Pinpoint the cell where the given text exists, returning its [X, Y] midpoint coordinate. 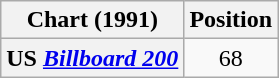
US Billboard 200 [92, 58]
Position [231, 20]
68 [231, 58]
Chart (1991) [92, 20]
